Locate the cell with the specified text and output its [X, Y] center coordinate. 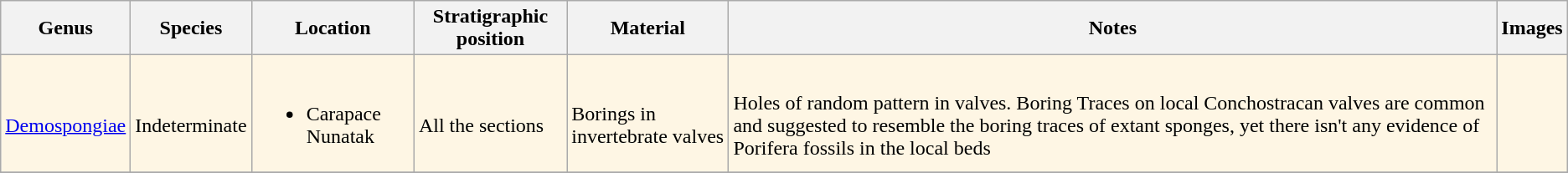
Indeterminate [191, 114]
Demospongiae [65, 114]
Notes [1112, 28]
Material [648, 28]
Location [333, 28]
Species [191, 28]
Images [1532, 28]
Stratigraphic position [490, 28]
Carapace Nunatak [333, 114]
Borings in invertebrate valves [648, 114]
All the sections [490, 114]
Genus [65, 28]
